Capture the cell that displays the provided text and extract its [X, Y] central coordinate. 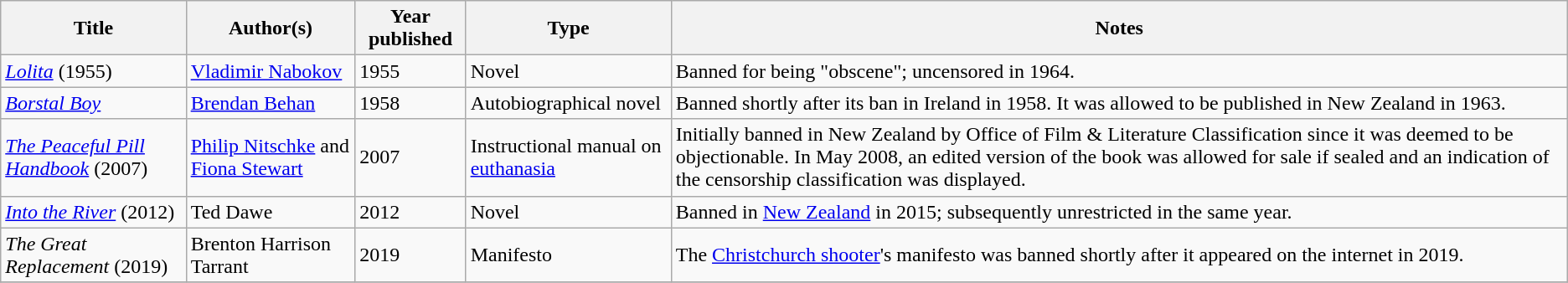
Banned in New Zealand in 2015; subsequently unrestricted in the same year. [1119, 212]
2019 [410, 255]
Ted Dawe [271, 212]
Year published [410, 28]
Notes [1119, 28]
Into the River (2012) [94, 212]
The Great Replacement (2019) [94, 255]
2007 [410, 157]
Manifesto [568, 255]
Vladimir Nabokov [271, 71]
Brendan Behan [271, 103]
Autobiographical novel [568, 103]
Lolita (1955) [94, 71]
Banned shortly after its ban in Ireland in 1958. It was allowed to be published in New Zealand in 1963. [1119, 103]
Brenton Harrison Tarrant [271, 255]
Type [568, 28]
2012 [410, 212]
Title [94, 28]
Author(s) [271, 28]
1958 [410, 103]
Banned for being "obscene"; uncensored in 1964. [1119, 71]
Philip Nitschke and Fiona Stewart [271, 157]
Borstal Boy [94, 103]
The Peaceful Pill Handbook (2007) [94, 157]
The Christchurch shooter's manifesto was banned shortly after it appeared on the internet in 2019. [1119, 255]
Instructional manual on euthanasia [568, 157]
1955 [410, 71]
